Pinpoint the cell where the given text exists, returning its [x, y] midpoint coordinate. 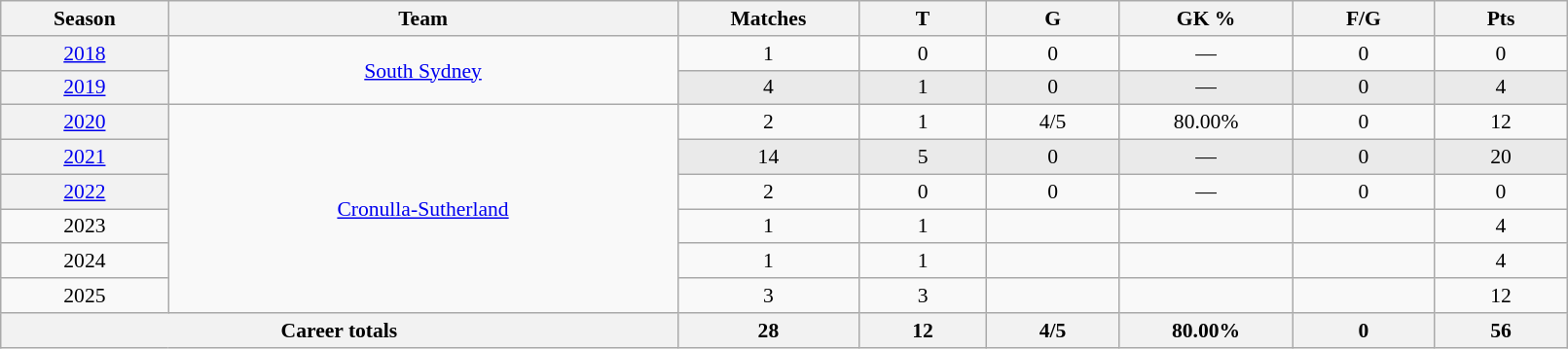
Season [85, 18]
South Sydney [422, 70]
F/G [1365, 18]
Pts [1501, 18]
2022 [85, 192]
Matches [769, 18]
2024 [85, 262]
G [1052, 18]
2019 [85, 87]
2020 [85, 122]
Team [422, 18]
2021 [85, 157]
2023 [85, 227]
28 [769, 331]
GK % [1207, 18]
Career totals [339, 331]
20 [1501, 157]
5 [923, 157]
14 [769, 157]
2025 [85, 296]
56 [1501, 331]
Cronulla-Sutherland [422, 209]
2018 [85, 53]
T [923, 18]
